Find where the given text appears and provide that cell's center as [X, Y] coordinate. 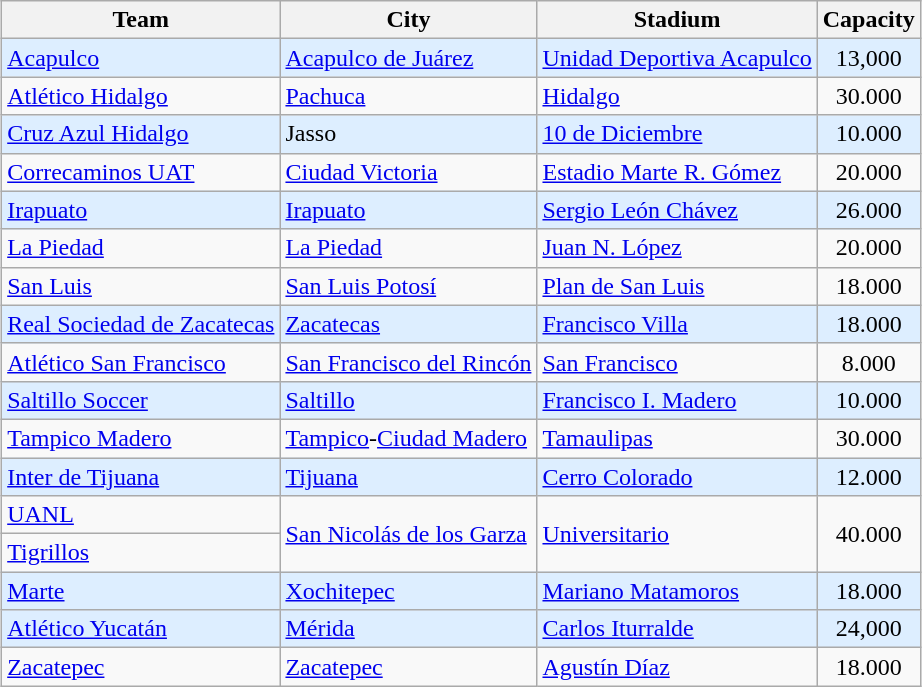
San Francisco [677, 362]
10 de Diciembre [677, 134]
Real Sociedad de Zacatecas [141, 324]
Francisco Villa [677, 324]
Mariano Matamoros [677, 591]
Acapulco [141, 58]
Tampico-Ciudad Madero [408, 438]
San Nicolás de los Garza [408, 534]
12.000 [868, 477]
Cerro Colorado [677, 477]
Juan N. López [677, 248]
Sergio León Chávez [677, 210]
Jasso [408, 134]
Universitario [677, 534]
Acapulco de Juárez [408, 58]
40.000 [868, 534]
Tampico Madero [141, 438]
Tamaulipas [677, 438]
San Luis [141, 286]
Team [141, 20]
Plan de San Luis [677, 286]
Correcaminos UAT [141, 172]
Carlos Iturralde [677, 629]
Atlético Yucatán [141, 629]
Atlético San Francisco [141, 362]
UANL [141, 515]
Atlético Hidalgo [141, 96]
Saltillo Soccer [141, 400]
Cruz Azul Hidalgo [141, 134]
Hidalgo [677, 96]
Unidad Deportiva Acapulco [677, 58]
Ciudad Victoria [408, 172]
Marte [141, 591]
Francisco I. Madero [677, 400]
Xochitepec [408, 591]
Estadio Marte R. Gómez [677, 172]
Capacity [868, 20]
Agustín Díaz [677, 667]
City [408, 20]
13,000 [868, 58]
Tigrillos [141, 553]
San Luis Potosí [408, 286]
Tijuana [408, 477]
Pachuca [408, 96]
Zacatecas [408, 324]
San Francisco del Rincón [408, 362]
26.000 [868, 210]
Stadium [677, 20]
Inter de Tijuana [141, 477]
Saltillo [408, 400]
8.000 [868, 362]
Mérida [408, 629]
24,000 [868, 629]
